Detect which cell encompasses the target text, then output its [x, y] center coordinate. 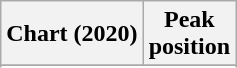
Peakposition [189, 34]
Chart (2020) [72, 34]
